Extract the (X, Y) coordinate from the center of the cell holding the provided text.  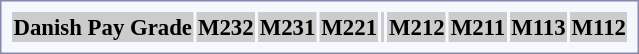
M231 (288, 27)
M211 (478, 27)
M112 (598, 27)
M232 (226, 27)
M113 (538, 27)
M212 (418, 27)
M221 (350, 27)
Danish Pay Grade (102, 27)
